For the text-containing cell, return its midpoint in (x, y) coordinate format. 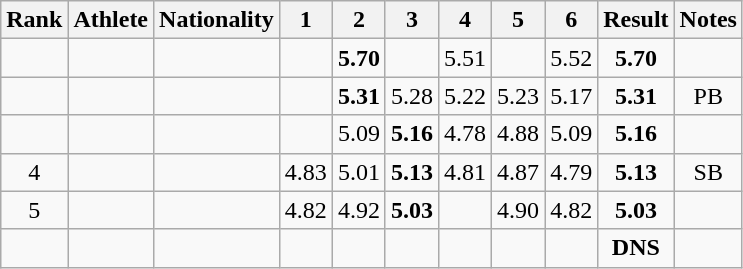
Rank (34, 20)
SB (708, 172)
5.51 (464, 58)
PB (708, 96)
5.28 (412, 96)
Nationality (217, 20)
4.83 (306, 172)
DNS (636, 248)
4.79 (572, 172)
Result (636, 20)
4.81 (464, 172)
2 (358, 20)
4.87 (518, 172)
5.23 (518, 96)
4.90 (518, 210)
5.52 (572, 58)
4.88 (518, 134)
Notes (708, 20)
5.17 (572, 96)
Athlete (111, 20)
4.78 (464, 134)
6 (572, 20)
1 (306, 20)
5.22 (464, 96)
4.92 (358, 210)
3 (412, 20)
5.01 (358, 172)
